From the cell containing the given text, extract its center point as (x, y) coordinate. 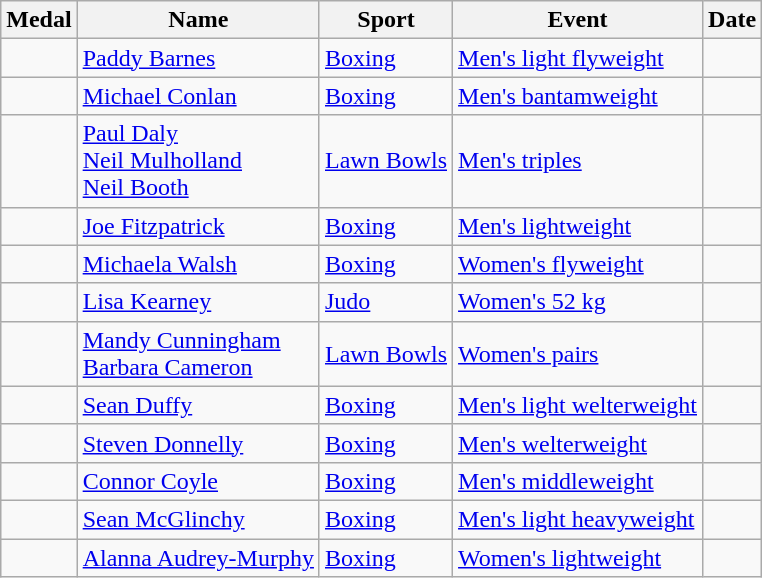
Women's 52 kg (578, 302)
Women's pairs (578, 354)
Men's light heavyweight (578, 519)
Men's lightweight (578, 226)
Connor Coyle (198, 481)
Mandy CunninghamBarbara Cameron (198, 354)
Steven Donnelly (198, 443)
Women's flyweight (578, 264)
Women's lightweight (578, 557)
Men's light welterweight (578, 405)
Paddy Barnes (198, 58)
Men's light flyweight (578, 58)
Lisa Kearney (198, 302)
Michaela Walsh (198, 264)
Name (198, 20)
Date (732, 20)
Sean McGlinchy (198, 519)
Sport (386, 20)
Men's welterweight (578, 443)
Sean Duffy (198, 405)
Men's bantamweight (578, 96)
Men's triples (578, 161)
Joe Fitzpatrick (198, 226)
Paul DalyNeil MulhollandNeil Booth (198, 161)
Michael Conlan (198, 96)
Medal (39, 20)
Alanna Audrey-Murphy (198, 557)
Men's middleweight (578, 481)
Judo (386, 302)
Event (578, 20)
